For the text-containing cell, return its midpoint in (x, y) coordinate format. 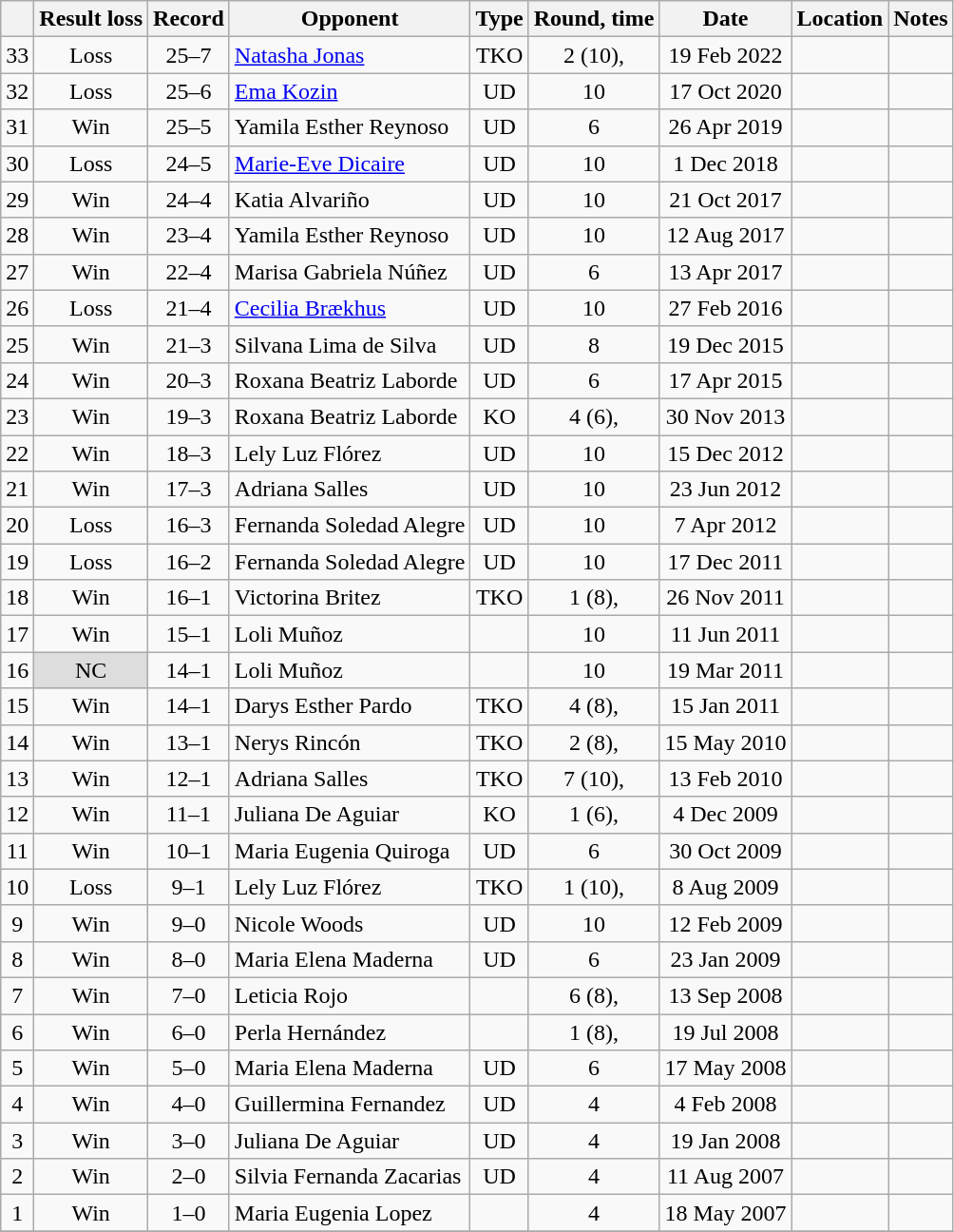
23 Jan 2009 (726, 959)
33 (17, 55)
26 Apr 2019 (726, 127)
26 (17, 308)
4–0 (189, 1105)
29 (17, 200)
Nerys Rincón (350, 742)
10–1 (189, 851)
13 (17, 779)
9–1 (189, 887)
19 Feb 2022 (726, 55)
28 (17, 236)
Opponent (350, 19)
32 (17, 91)
2 (17, 1177)
16–1 (189, 598)
Maria Eugenia Lopez (350, 1213)
6 (8), (594, 995)
15–1 (189, 634)
12 Feb 2009 (726, 923)
Result loss (91, 19)
17 Apr 2015 (726, 380)
31 (17, 127)
20 (17, 526)
24–5 (189, 164)
30 Nov 2013 (726, 416)
1 (17, 1213)
3–0 (189, 1141)
3 (17, 1141)
22–4 (189, 272)
19 Mar 2011 (726, 670)
22 (17, 453)
Perla Hernández (350, 1031)
11 Jun 2011 (726, 634)
19–3 (189, 416)
4 (8), (594, 706)
13 Apr 2017 (726, 272)
30 (17, 164)
20–3 (189, 380)
7 (10), (594, 779)
19 (17, 562)
24–4 (189, 200)
13 Sep 2008 (726, 995)
8 Aug 2009 (726, 887)
13 Feb 2010 (726, 779)
Darys Esther Pardo (350, 706)
23 Jun 2012 (726, 490)
Leticia Rojo (350, 995)
7 (17, 995)
Ema Kozin (350, 91)
11 (17, 851)
Victorina Britez (350, 598)
25 (17, 344)
Katia Alvariño (350, 200)
11–1 (189, 815)
12–1 (189, 779)
12 (17, 815)
1–0 (189, 1213)
15 Jan 2011 (726, 706)
Type (500, 19)
25–6 (189, 91)
Silvana Lima de Silva (350, 344)
17 Dec 2011 (726, 562)
15 May 2010 (726, 742)
24 (17, 380)
Guillermina Fernandez (350, 1105)
4 Feb 2008 (726, 1105)
Maria Eugenia Quiroga (350, 851)
5–0 (189, 1068)
1 (6), (594, 815)
19 Jul 2008 (726, 1031)
13–1 (189, 742)
2 (10), (594, 55)
17 May 2008 (726, 1068)
11 Aug 2007 (726, 1177)
4 Dec 2009 (726, 815)
9 (17, 923)
25–5 (189, 127)
2 (8), (594, 742)
Silvia Fernanda Zacarias (350, 1177)
8–0 (189, 959)
NC (91, 670)
23–4 (189, 236)
6–0 (189, 1031)
19 Dec 2015 (726, 344)
Natasha Jonas (350, 55)
Location (840, 19)
21–3 (189, 344)
9–0 (189, 923)
7–0 (189, 995)
30 Oct 2009 (726, 851)
21 (17, 490)
4 (6), (594, 416)
15 Dec 2012 (726, 453)
Record (189, 19)
26 Nov 2011 (726, 598)
Date (726, 19)
1 Dec 2018 (726, 164)
12 Aug 2017 (726, 236)
17 (17, 634)
18 May 2007 (726, 1213)
17 Oct 2020 (726, 91)
2–0 (189, 1177)
Marie-Eve Dicaire (350, 164)
16 (17, 670)
23 (17, 416)
25–7 (189, 55)
Round, time (594, 19)
Notes (921, 19)
Nicole Woods (350, 923)
1 (10), (594, 887)
17–3 (189, 490)
Cecilia Brækhus (350, 308)
21–4 (189, 308)
27 (17, 272)
18 (17, 598)
18–3 (189, 453)
16–2 (189, 562)
21 Oct 2017 (726, 200)
5 (17, 1068)
14 (17, 742)
19 Jan 2008 (726, 1141)
15 (17, 706)
7 Apr 2012 (726, 526)
16–3 (189, 526)
Marisa Gabriela Núñez (350, 272)
27 Feb 2016 (726, 308)
